Return [x, y] of the center of cell containing provided text 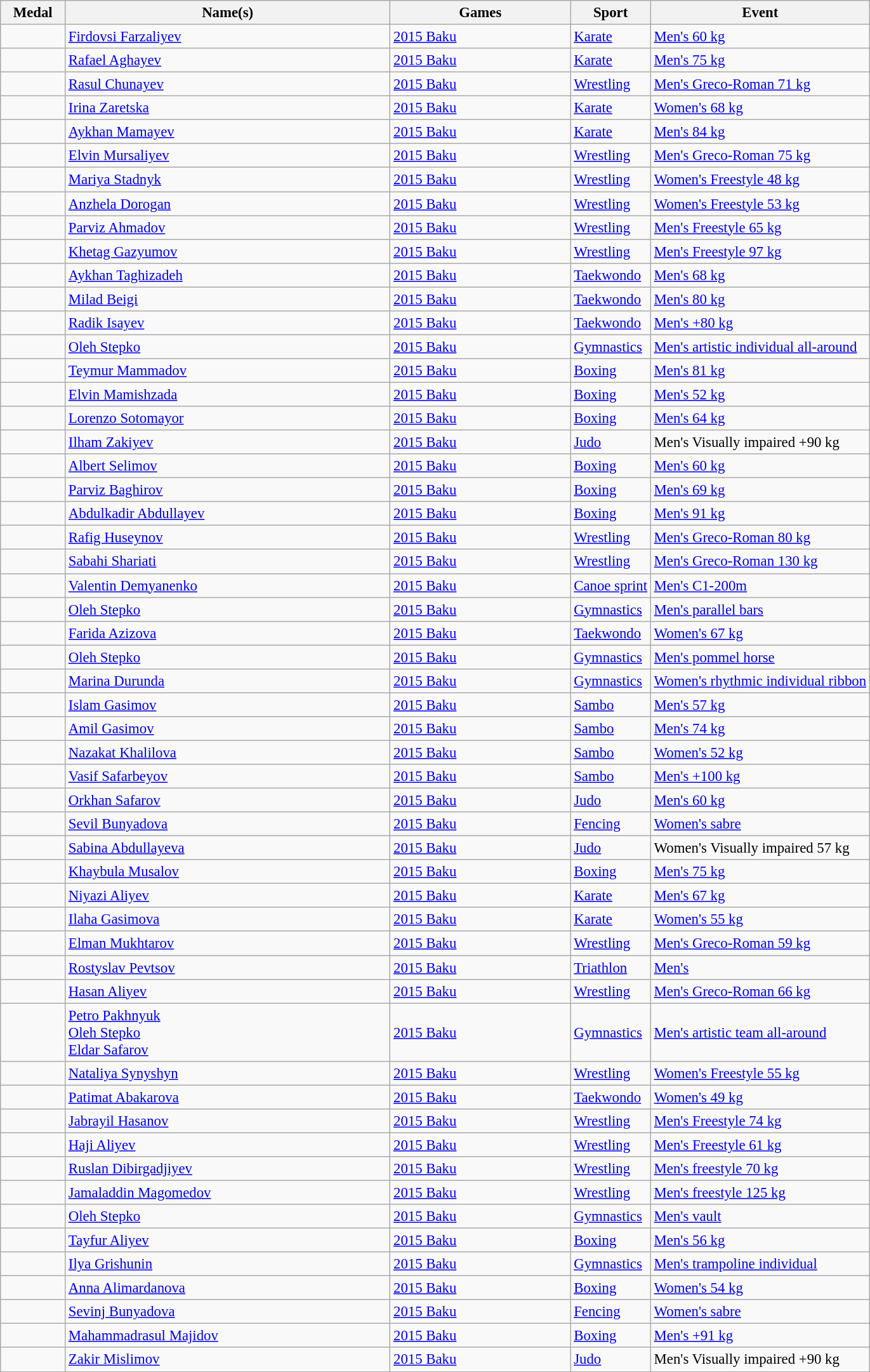
Ilaha Gasimova [228, 920]
Milad Beigi [228, 299]
Mahammadrasul Majidov [228, 1336]
Women's 52 kg [760, 752]
Teymur Mammadov [228, 371]
Aykhan Taghizadeh [228, 275]
Men's C1-200m [760, 585]
Sabina Abdullayeva [228, 848]
Men's 68 kg [760, 275]
Vasif Safarbeyov [228, 776]
Radik Isayev [228, 323]
Men's Freestyle 74 kg [760, 1121]
Men's 74 kg [760, 729]
Canoe sprint [610, 585]
Khetag Gazyumov [228, 251]
Elman Mukhtarov [228, 943]
Elvin Mursaliyev [228, 156]
Men's 84 kg [760, 132]
Games [480, 13]
Mariya Stadnyk [228, 180]
Patimat Abakarova [228, 1097]
Petro PakhnyukOleh StepkoEldar Safarov [228, 1032]
Men's Greco-Roman 130 kg [760, 562]
Men's 56 kg [760, 1241]
Name(s) [228, 13]
Men's Greco-Roman 71 kg [760, 84]
Rasul Chunayev [228, 84]
Rostyslav Pevtsov [228, 968]
Women's rhythmic individual ribbon [760, 681]
Sport [610, 13]
Men's artistic individual all-around [760, 347]
Amil Gasimov [228, 729]
Men's 91 kg [760, 514]
Men's trampoline individual [760, 1264]
Khaybula Musalov [228, 872]
Anna Alimardanova [228, 1288]
Women's Freestyle 53 kg [760, 204]
Women's 55 kg [760, 920]
Men's artistic team all-around [760, 1032]
Triathlon [610, 968]
Lorenzo Sotomayor [228, 418]
Men's 67 kg [760, 896]
Men's +91 kg [760, 1336]
Niyazi Aliyev [228, 896]
Nazakat Khalilova [228, 752]
Marina Durunda [228, 681]
Men's 64 kg [760, 418]
Men's Freestyle 61 kg [760, 1145]
Women's 68 kg [760, 108]
Hasan Aliyev [228, 991]
Men's freestyle 125 kg [760, 1192]
Parviz Ahmadov [228, 227]
Men's Greco-Roman 75 kg [760, 156]
Men's 80 kg [760, 299]
Rafael Aghayev [228, 60]
Parviz Baghirov [228, 490]
Sevil Bunyadova [228, 824]
Men's +80 kg [760, 323]
Farida Azizova [228, 633]
Men's 69 kg [760, 490]
Orkhan Safarov [228, 801]
Men's Freestyle 65 kg [760, 227]
Men's vault [760, 1216]
Aykhan Mamayev [228, 132]
Valentin Demyanenko [228, 585]
Firdovsi Farzaliyev [228, 37]
Zakir Mislimov [228, 1360]
Sevinj Bunyadova [228, 1312]
Rafig Huseynov [228, 538]
Men's 81 kg [760, 371]
Abdulkadir Abdullayev [228, 514]
Tayfur Aliyev [228, 1241]
Jamaladdin Magomedov [228, 1192]
Men's Greco-Roman 80 kg [760, 538]
Haji Aliyev [228, 1145]
Men's [760, 968]
Men's parallel bars [760, 609]
Sabahi Shariati [228, 562]
Men's pommel horse [760, 657]
Elvin Mamishzada [228, 394]
Men's Greco-Roman 59 kg [760, 943]
Ilham Zakiyev [228, 443]
Ruslan Dibirgadjiyev [228, 1169]
Islam Gasimov [228, 705]
Women's 49 kg [760, 1097]
Anzhela Dorogan [228, 204]
Men's 57 kg [760, 705]
Men's +100 kg [760, 776]
Women's 67 kg [760, 633]
Women's 54 kg [760, 1288]
Men's 52 kg [760, 394]
Men's Freestyle 97 kg [760, 251]
Women's Freestyle 55 kg [760, 1073]
Women's Visually impaired 57 kg [760, 848]
Albert Selimov [228, 466]
Medal [33, 13]
Event [760, 13]
Men's freestyle 70 kg [760, 1169]
Men's Greco-Roman 66 kg [760, 991]
Women's Freestyle 48 kg [760, 180]
Ilya Grishunin [228, 1264]
Jabrayil Hasanov [228, 1121]
Irina Zaretska [228, 108]
Nataliya Synyshyn [228, 1073]
